Extract the [x, y] coordinate from the center of the cell holding the provided text.  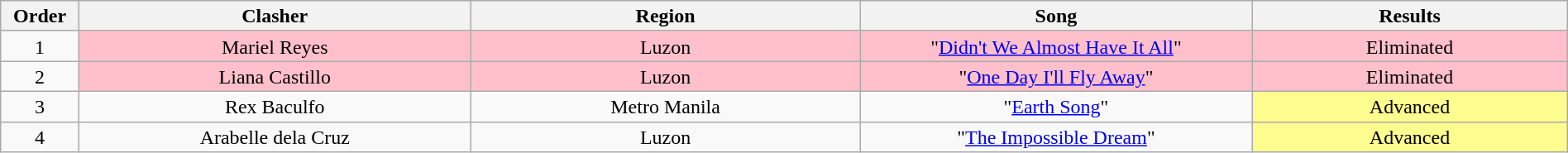
1 [40, 46]
"Earth Song" [1056, 106]
"The Impossible Dream" [1056, 137]
Song [1056, 17]
Region [665, 17]
Order [40, 17]
Clasher [275, 17]
4 [40, 137]
Metro Manila [665, 106]
Rex Baculfo [275, 106]
"One Day I'll Fly Away" [1056, 76]
Mariel Reyes [275, 46]
Results [1409, 17]
3 [40, 106]
"Didn't We Almost Have It All" [1056, 46]
Liana Castillo [275, 76]
Arabelle dela Cruz [275, 137]
2 [40, 76]
